Capture the cell that displays the provided text and extract its [X, Y] central coordinate. 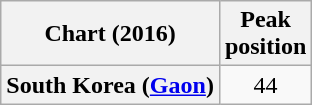
44 [265, 85]
Chart (2016) [110, 34]
South Korea (Gaon) [110, 85]
Peakposition [265, 34]
